Return (x, y) of the center of cell containing provided text 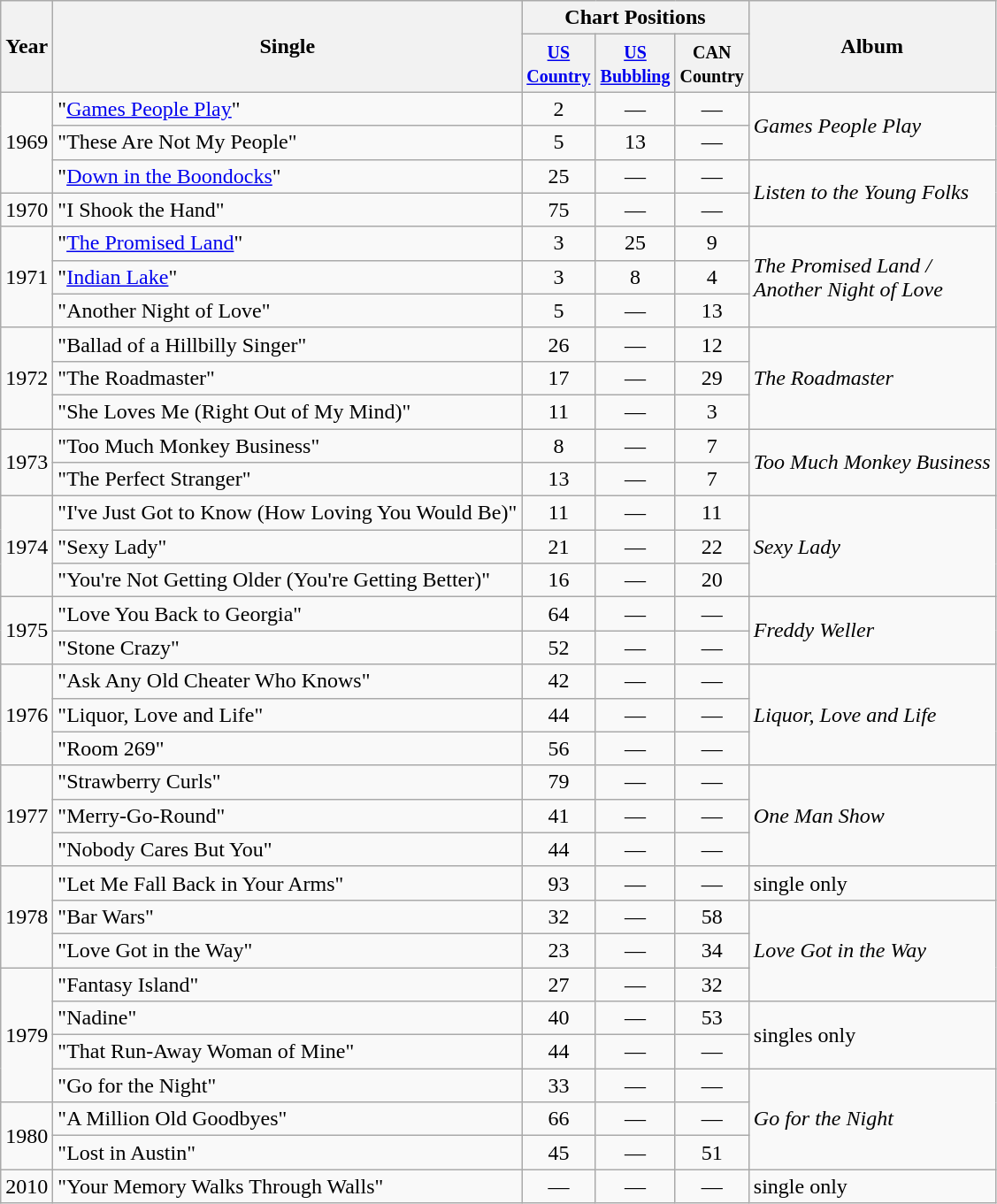
41 (559, 816)
"I Shook the Hand" (288, 210)
"Go for the Night" (288, 1085)
53 (711, 1018)
1974 (27, 547)
One Man Show (872, 816)
"Merry-Go-Round" (288, 816)
17 (559, 378)
Freddy Weller (872, 631)
"That Run-Away Woman of Mine" (288, 1052)
"She Loves Me (Right Out of My Mind)" (288, 411)
Listen to the Young Folks (872, 193)
58 (711, 916)
27 (559, 985)
Album (872, 46)
US Country (559, 64)
12 (711, 344)
2 (559, 109)
Liquor, Love and Life (872, 715)
45 (559, 1153)
9 (711, 243)
"You're Not Getting Older (You're Getting Better)" (288, 580)
16 (559, 580)
"Lost in Austin" (288, 1153)
64 (559, 614)
1979 (27, 1035)
"Let Me Fall Back in Your Arms" (288, 883)
"Bar Wars" (288, 916)
"Fantasy Island" (288, 985)
1978 (27, 916)
1972 (27, 378)
"Strawberry Curls" (288, 782)
"The Perfect Stranger" (288, 479)
"Nadine" (288, 1018)
79 (559, 782)
66 (559, 1119)
75 (559, 210)
"A Million Old Goodbyes" (288, 1119)
2010 (27, 1186)
Go for the Night (872, 1119)
The Promised Land /Another Night of Love (872, 277)
Sexy Lady (872, 547)
"Your Memory Walks Through Walls" (288, 1186)
52 (559, 648)
1969 (27, 142)
4 (711, 277)
51 (711, 1153)
1970 (27, 210)
1976 (27, 715)
"Too Much Monkey Business" (288, 445)
"Love Got in the Way" (288, 950)
"Love You Back to Georgia" (288, 614)
33 (559, 1085)
1973 (27, 462)
Chart Positions (635, 18)
"I've Just Got to Know (How Loving You Would Be)" (288, 513)
CAN Country (711, 64)
"Games People Play" (288, 109)
22 (711, 547)
"Room 269" (288, 748)
"Another Night of Love" (288, 311)
"Ask Any Old Cheater Who Knows" (288, 681)
56 (559, 748)
42 (559, 681)
Love Got in the Way (872, 950)
1975 (27, 631)
"Nobody Cares But You" (288, 849)
"Ballad of a Hillbilly Singer" (288, 344)
"Liquor, Love and Life" (288, 715)
"The Roadmaster" (288, 378)
21 (559, 547)
Year (27, 46)
40 (559, 1018)
34 (711, 950)
93 (559, 883)
"Stone Crazy" (288, 648)
Single (288, 46)
"These Are Not My People" (288, 142)
"Indian Lake" (288, 277)
23 (559, 950)
1971 (27, 277)
Games People Play (872, 126)
singles only (872, 1035)
1977 (27, 816)
20 (711, 580)
"Sexy Lady" (288, 547)
US Bubbling (635, 64)
The Roadmaster (872, 378)
26 (559, 344)
29 (711, 378)
Too Much Monkey Business (872, 462)
1980 (27, 1136)
"The Promised Land" (288, 243)
"Down in the Boondocks" (288, 176)
